Scan for the cell matching the given text and deliver its (X, Y) coordinate at center. 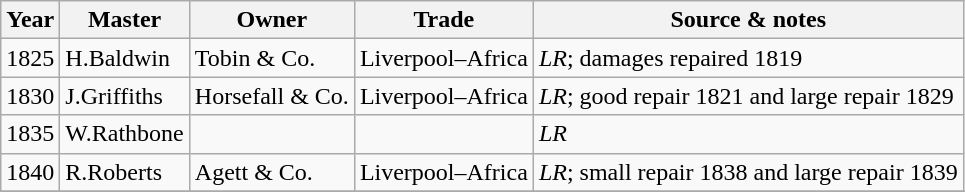
Source & notes (748, 20)
1840 (30, 172)
Horsefall & Co. (272, 96)
LR; damages repaired 1819 (748, 58)
J.Griffiths (124, 96)
1830 (30, 96)
1825 (30, 58)
LR; good repair 1821 and large repair 1829 (748, 96)
W.Rathbone (124, 134)
Year (30, 20)
1835 (30, 134)
Trade (444, 20)
LR; small repair 1838 and large repair 1839 (748, 172)
H.Baldwin (124, 58)
LR (748, 134)
R.Roberts (124, 172)
Tobin & Co. (272, 58)
Owner (272, 20)
Agett & Co. (272, 172)
Master (124, 20)
